Detect which cell encompasses the target text, then output its [X, Y] center coordinate. 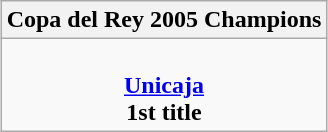
Unicaja 1st title [164, 85]
Copa del Rey 2005 Champions [164, 20]
